Search for the cell housing the specified text and yield its (x, y) center coordinate. 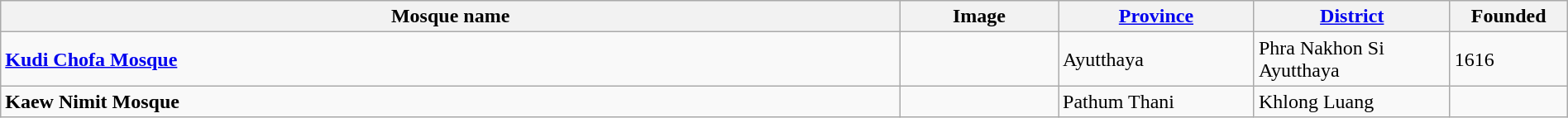
Image (979, 17)
Pathum Thani (1156, 101)
Khlong Luang (1351, 101)
Mosque name (451, 17)
1616 (1508, 59)
Founded (1508, 17)
Ayutthaya (1156, 59)
Kaew Nimit Mosque (451, 101)
Kudi Chofa Mosque (451, 59)
District (1351, 17)
Province (1156, 17)
Phra Nakhon Si Ayutthaya (1351, 59)
